Identify which cell holds the provided text, then report its (x, y) central coordinate. 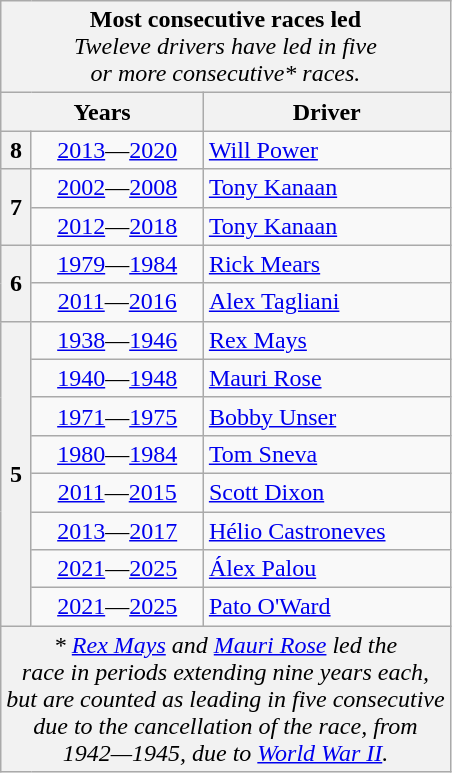
Rick Mears (326, 264)
Rex Mays (326, 340)
1979—1984 (117, 264)
1938—1946 (117, 340)
2013—2020 (117, 150)
6 (16, 283)
Will Power (326, 150)
Most consecutive races ledTweleve drivers have led in fiveor more consecutive* races. (226, 47)
Driver (326, 112)
1980—1984 (117, 454)
Scott Dixon (326, 492)
Pato O'Ward (326, 607)
2013—2017 (117, 531)
Bobby Unser (326, 416)
Mauri Rose (326, 378)
8 (16, 150)
7 (16, 207)
Hélio Castroneves (326, 531)
5 (16, 473)
1971—1975 (117, 416)
2002—2008 (117, 188)
Tom Sneva (326, 454)
Alex Tagliani (326, 302)
2011—2016 (117, 302)
2012—2018 (117, 226)
Álex Palou (326, 569)
1940—1948 (117, 378)
Years (102, 112)
2011—2015 (117, 492)
